For the text-containing cell, return its midpoint in [x, y] coordinate format. 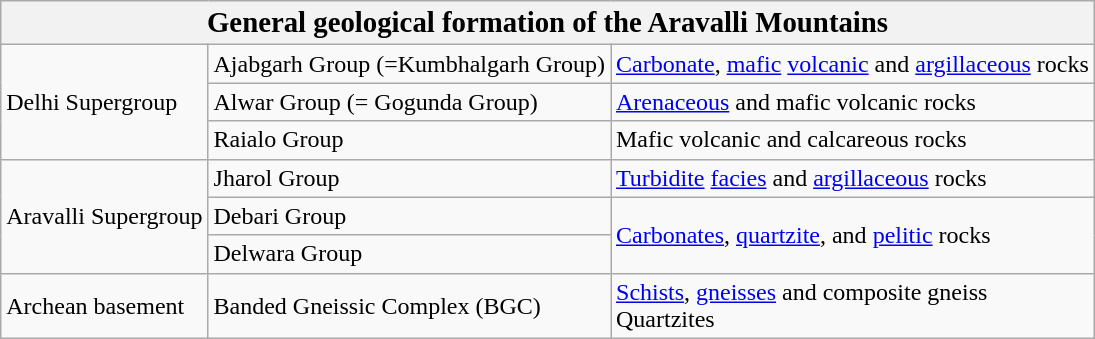
Turbidite facies and argillaceous rocks [852, 178]
Arenaceous and mafic volcanic rocks [852, 102]
Carbonate, mafic volcanic and argillaceous rocks [852, 64]
Banded Gneissic Complex (BGC) [409, 306]
Schists, gneisses and composite gneissQuartzites [852, 306]
Debari Group [409, 216]
Delwara Group [409, 254]
Delhi Supergroup [104, 102]
Archean basement [104, 306]
Raialo Group [409, 140]
Alwar Group (= Gogunda Group) [409, 102]
Aravalli Supergroup [104, 216]
Carbonates, quartzite, and pelitic rocks [852, 235]
Mafic volcanic and calcareous rocks [852, 140]
Ajabgarh Group (=Kumbhalgarh Group) [409, 64]
Jharol Group [409, 178]
General geological formation of the Aravalli Mountains [548, 23]
